Capture the cell that displays the provided text and extract its [x, y] central coordinate. 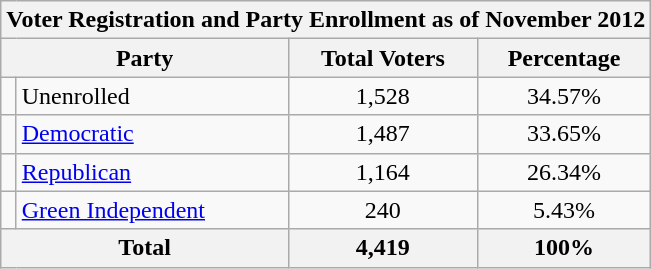
100% [564, 248]
Party [145, 58]
Total Voters [382, 58]
5.43% [564, 210]
1,528 [382, 96]
Unenrolled [152, 96]
Green Independent [152, 210]
Democratic [152, 134]
Voter Registration and Party Enrollment as of November 2012 [326, 20]
1,487 [382, 134]
26.34% [564, 172]
Percentage [564, 58]
240 [382, 210]
1,164 [382, 172]
4,419 [382, 248]
Total [145, 248]
33.65% [564, 134]
Republican [152, 172]
34.57% [564, 96]
